From the cell containing the given text, extract its center point as [X, Y] coordinate. 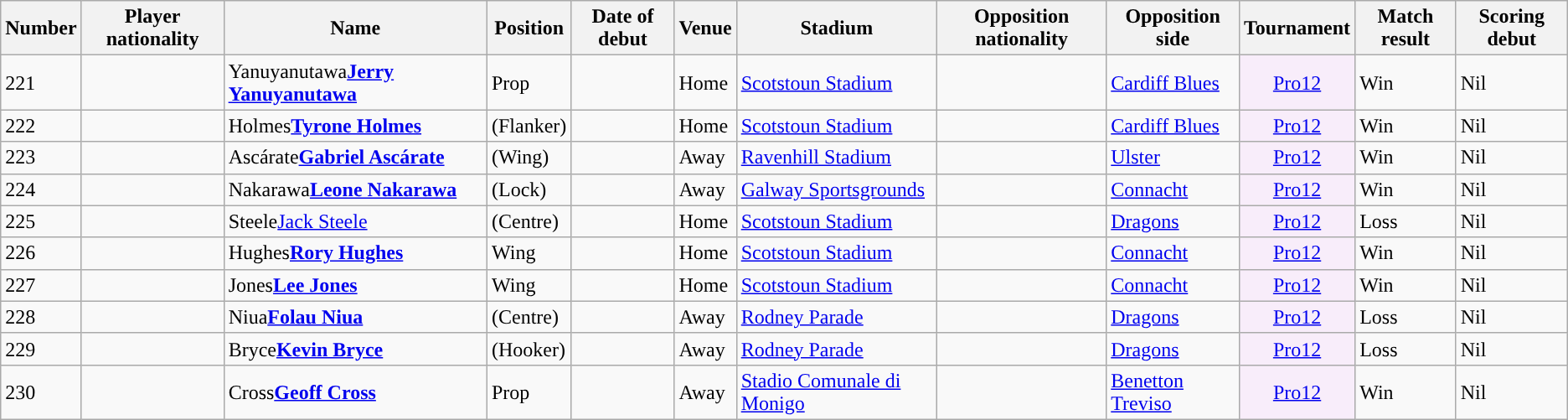
Player nationality [152, 29]
Stadio Comunale di Monigo [836, 392]
223 [41, 158]
Ravenhill Stadium [836, 158]
222 [41, 126]
Name [355, 29]
228 [41, 317]
(Hooker) [529, 349]
225 [41, 221]
YanuyanutawaJerry Yanuyanutawa [355, 82]
Tournament [1297, 29]
229 [41, 349]
Venue [705, 29]
Ulster [1173, 158]
HughesRory Hughes [355, 253]
224 [41, 189]
Opposition nationality [1021, 29]
JonesLee Jones [355, 285]
Number [41, 29]
Stadium [836, 29]
Scoring debut [1511, 29]
(Flanker) [529, 126]
NakarawaLeone Nakarawa [355, 189]
Opposition side [1173, 29]
226 [41, 253]
227 [41, 285]
Match result [1406, 29]
AscárateGabriel Ascárate [355, 158]
HolmesTyrone Holmes [355, 126]
SteeleJack Steele [355, 221]
(Lock) [529, 189]
221 [41, 82]
NiuaFolau Niua [355, 317]
Benetton Treviso [1173, 392]
Date of debut [623, 29]
BryceKevin Bryce [355, 349]
CrossGeoff Cross [355, 392]
(Wing) [529, 158]
230 [41, 392]
Position [529, 29]
Galway Sportsgrounds [836, 189]
